Find where the given text appears and provide that cell's center as [x, y] coordinate. 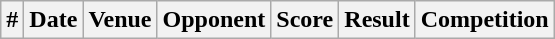
Score [305, 20]
Result [377, 20]
Date [54, 20]
Opponent [214, 20]
# [12, 20]
Venue [120, 20]
Competition [484, 20]
